Return [X, Y] of the center of cell containing provided text 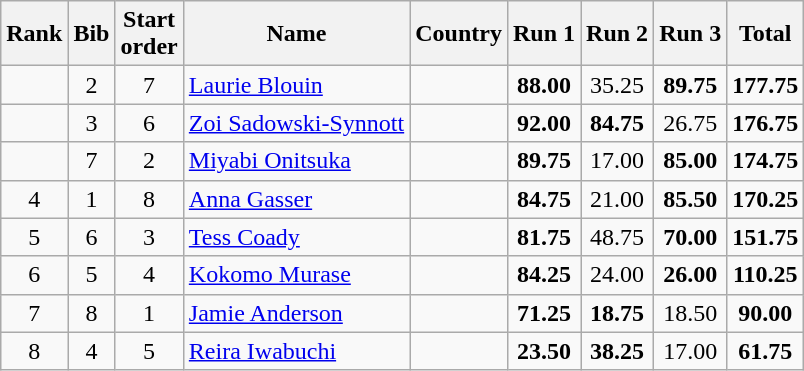
18.75 [618, 313]
90.00 [766, 313]
85.50 [690, 199]
Miyabi Onitsuka [296, 161]
177.75 [766, 85]
23.50 [544, 351]
Kokomo Murase [296, 275]
Reira Iwabuchi [296, 351]
35.25 [618, 85]
61.75 [766, 351]
38.25 [618, 351]
Total [766, 34]
110.25 [766, 275]
Rank [34, 34]
18.50 [690, 313]
Startorder [149, 34]
88.00 [544, 85]
81.75 [544, 237]
24.00 [618, 275]
Name [296, 34]
Laurie Blouin [296, 85]
21.00 [618, 199]
84.25 [544, 275]
92.00 [544, 123]
48.75 [618, 237]
Anna Gasser [296, 199]
174.75 [766, 161]
Run 1 [544, 34]
26.75 [690, 123]
151.75 [766, 237]
Zoi Sadowski-Synnott [296, 123]
70.00 [690, 237]
26.00 [690, 275]
85.00 [690, 161]
Bib [92, 34]
Run 3 [690, 34]
71.25 [544, 313]
Jamie Anderson [296, 313]
Tess Coady [296, 237]
Run 2 [618, 34]
176.75 [766, 123]
170.25 [766, 199]
Country [459, 34]
